For the text-containing cell, return its midpoint in (x, y) coordinate format. 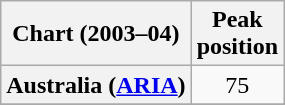
Chart (2003–04) (96, 34)
75 (237, 85)
Australia (ARIA) (96, 85)
Peakposition (237, 34)
